Identify which cell holds the provided text, then report its (x, y) central coordinate. 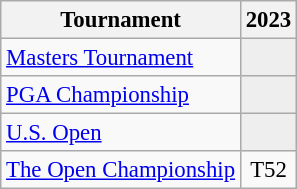
The Open Championship (121, 170)
2023 (268, 20)
T52 (268, 170)
Masters Tournament (121, 58)
Tournament (121, 20)
PGA Championship (121, 95)
U.S. Open (121, 133)
